Determine the (X, Y) coordinate at the center of the cell enclosing the given text.  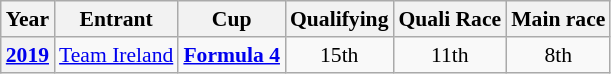
Entrant (116, 19)
Cup (232, 19)
Year (28, 19)
Team Ireland (116, 55)
15th (339, 55)
Main race (558, 19)
2019 (28, 55)
Formula 4 (232, 55)
Quali Race (450, 19)
Qualifying (339, 19)
8th (558, 55)
11th (450, 55)
